Locate the cell with the specified text and output its [x, y] center coordinate. 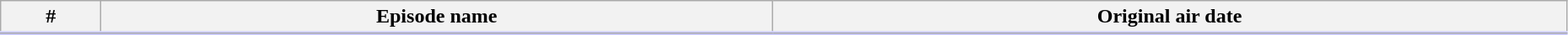
# [51, 17]
Episode name [437, 17]
Original air date [1170, 17]
